Return (x, y) of the center of cell containing provided text 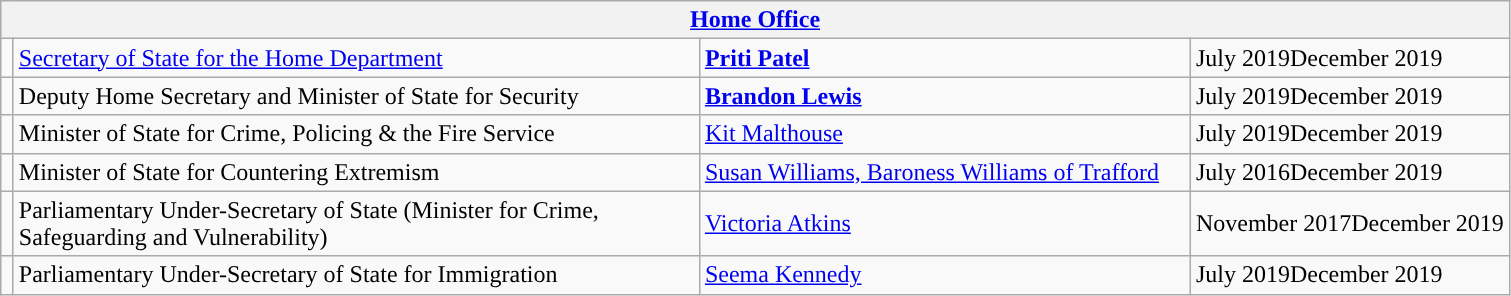
Brandon Lewis (944, 96)
Kit Malthouse (944, 134)
Victoria Atkins (944, 224)
Parliamentary Under-Secretary of State for Immigration (356, 275)
Minister of State for Countering Extremism (356, 172)
Home Office (756, 20)
Parliamentary Under-Secretary of State (Minister for Crime, Safeguarding and Vulnerability) (356, 224)
Minister of State for Crime, Policing & the Fire Service (356, 134)
Deputy Home Secretary and Minister of State for Security (356, 96)
Secretary of State for the Home Department (356, 58)
Susan Williams, Baroness Williams of Trafford (944, 172)
Seema Kennedy (944, 275)
November 2017December 2019 (1350, 224)
July 2016December 2019 (1350, 172)
Priti Patel (944, 58)
